Identify which cell holds the provided text, then report its [X, Y] central coordinate. 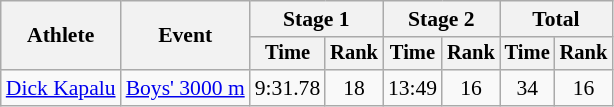
Boys' 3000 m [186, 88]
Stage 1 [316, 19]
34 [528, 88]
9:31.78 [288, 88]
Stage 2 [442, 19]
Athlete [61, 36]
Event [186, 36]
18 [354, 88]
13:49 [412, 88]
Total [556, 19]
Dick Kapalu [61, 88]
